Provide the (X, Y) coordinate of the cell's center where the given text is located.  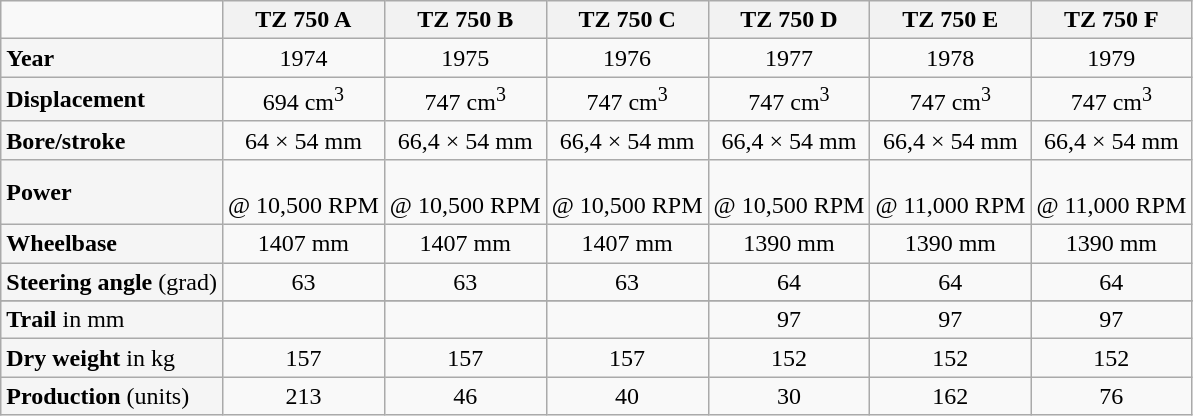
30 (789, 396)
1977 (789, 58)
Bore/stroke (112, 140)
76 (1112, 396)
46 (465, 396)
Steering angle (grad) (112, 282)
1978 (950, 58)
Displacement (112, 100)
694 cm3 (303, 100)
64 × 54 mm (303, 140)
1976 (627, 58)
TZ 750 C (627, 20)
TZ 750 B (465, 20)
TZ 750 D (789, 20)
TZ 750 E (950, 20)
Year (112, 58)
Production (units) (112, 396)
40 (627, 396)
TZ 750 A (303, 20)
TZ 750 F (1112, 20)
1975 (465, 58)
162 (950, 396)
213 (303, 396)
Dry weight in kg (112, 358)
1979 (1112, 58)
Trail in mm (112, 320)
Wheelbase (112, 244)
1974 (303, 58)
Power (112, 192)
